Scan for the cell matching the given text and deliver its (X, Y) coordinate at center. 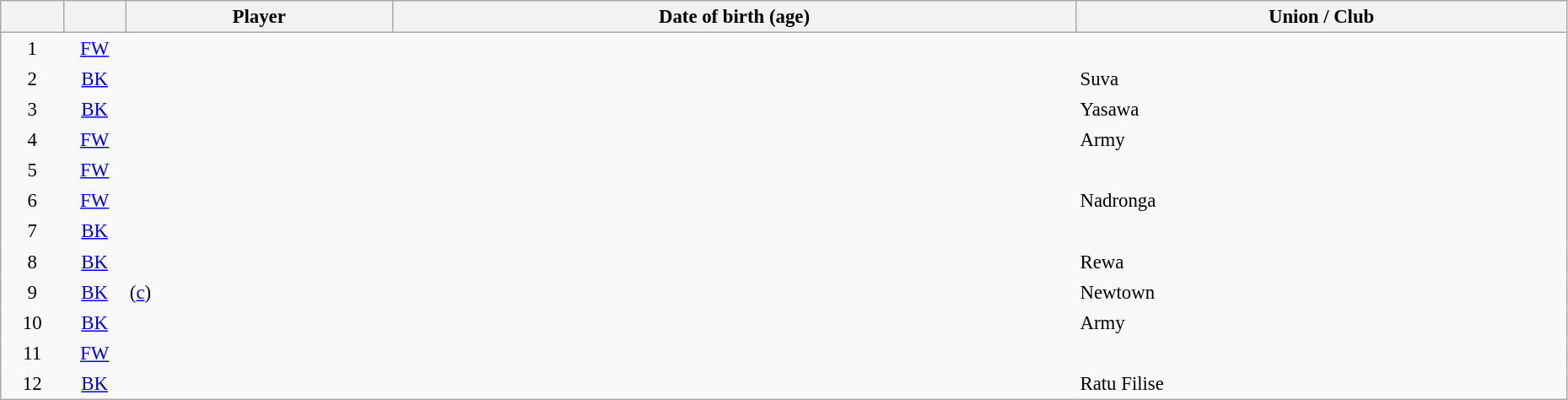
1 (32, 49)
4 (32, 140)
9 (32, 292)
5 (32, 170)
Player (259, 17)
11 (32, 353)
Newtown (1321, 292)
8 (32, 262)
(c) (259, 292)
Rewa (1321, 262)
Suva (1321, 78)
Date of birth (age) (734, 17)
Ratu Filise (1321, 383)
2 (32, 78)
7 (32, 231)
6 (32, 201)
Yasawa (1321, 109)
Nadronga (1321, 201)
Union / Club (1321, 17)
10 (32, 322)
3 (32, 109)
12 (32, 383)
